Search for the cell housing the specified text and yield its (x, y) center coordinate. 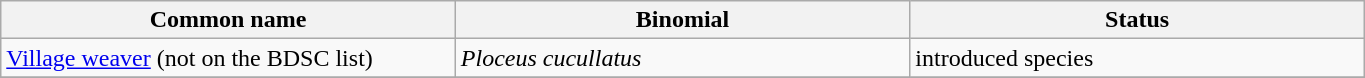
introduced species (1138, 58)
Binomial (682, 20)
Common name (228, 20)
Ploceus cucullatus (682, 58)
Status (1138, 20)
Village weaver (not on the BDSC list) (228, 58)
